Identify which cell holds the provided text, then report its (x, y) central coordinate. 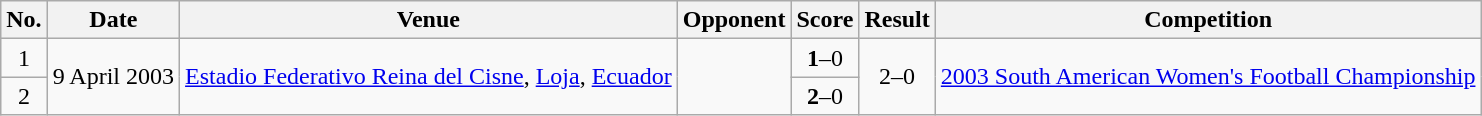
Score (825, 20)
Result (897, 20)
2 (24, 96)
1 (24, 58)
9 April 2003 (113, 77)
2003 South American Women's Football Championship (1208, 77)
Competition (1208, 20)
Opponent (734, 20)
Estadio Federativo Reina del Cisne, Loja, Ecuador (429, 77)
No. (24, 20)
1–0 (825, 58)
Venue (429, 20)
Date (113, 20)
